Determine the (X, Y) coordinate at the center of the cell enclosing the given text.  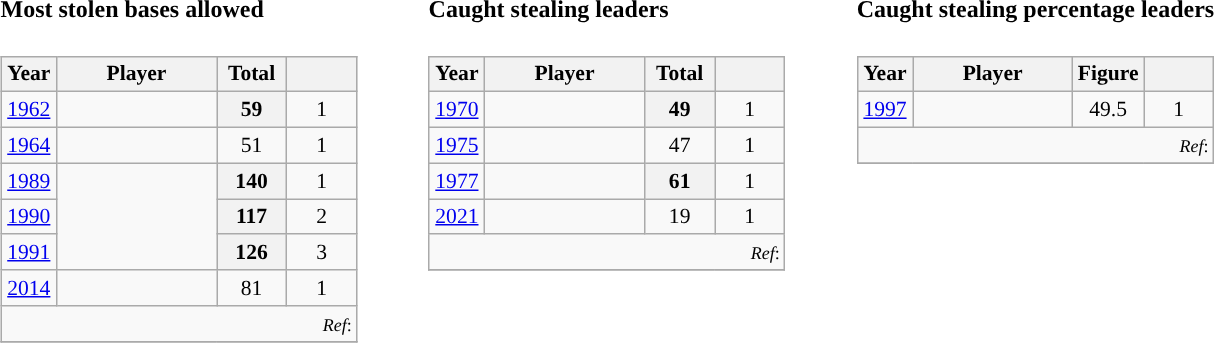
61 (680, 181)
51 (251, 145)
Figure (1108, 74)
140 (251, 181)
1989 (28, 181)
59 (251, 110)
49.5 (1108, 110)
1997 (884, 110)
81 (251, 288)
1970 (456, 110)
1990 (28, 217)
126 (251, 252)
117 (251, 217)
2 (322, 217)
47 (680, 145)
3 (322, 252)
1975 (456, 145)
49 (680, 110)
1964 (28, 145)
1962 (28, 110)
19 (680, 217)
1991 (28, 252)
1977 (456, 181)
2021 (456, 217)
2014 (28, 288)
